Pinpoint the cell where the given text exists, returning its (x, y) midpoint coordinate. 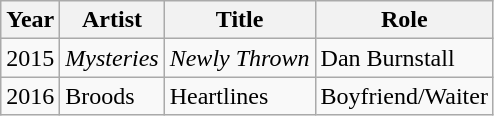
Mysteries (112, 58)
Heartlines (240, 96)
Artist (112, 20)
2016 (30, 96)
Role (404, 20)
Title (240, 20)
Year (30, 20)
Newly Thrown (240, 58)
Broods (112, 96)
Boyfriend/Waiter (404, 96)
2015 (30, 58)
Dan Burnstall (404, 58)
